Determine the (x, y) coordinate at the center of the cell enclosing the given text.  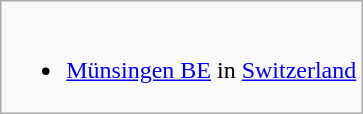
Münsingen BE in Switzerland (182, 58)
